Detect which cell encompasses the target text, then output its (x, y) center coordinate. 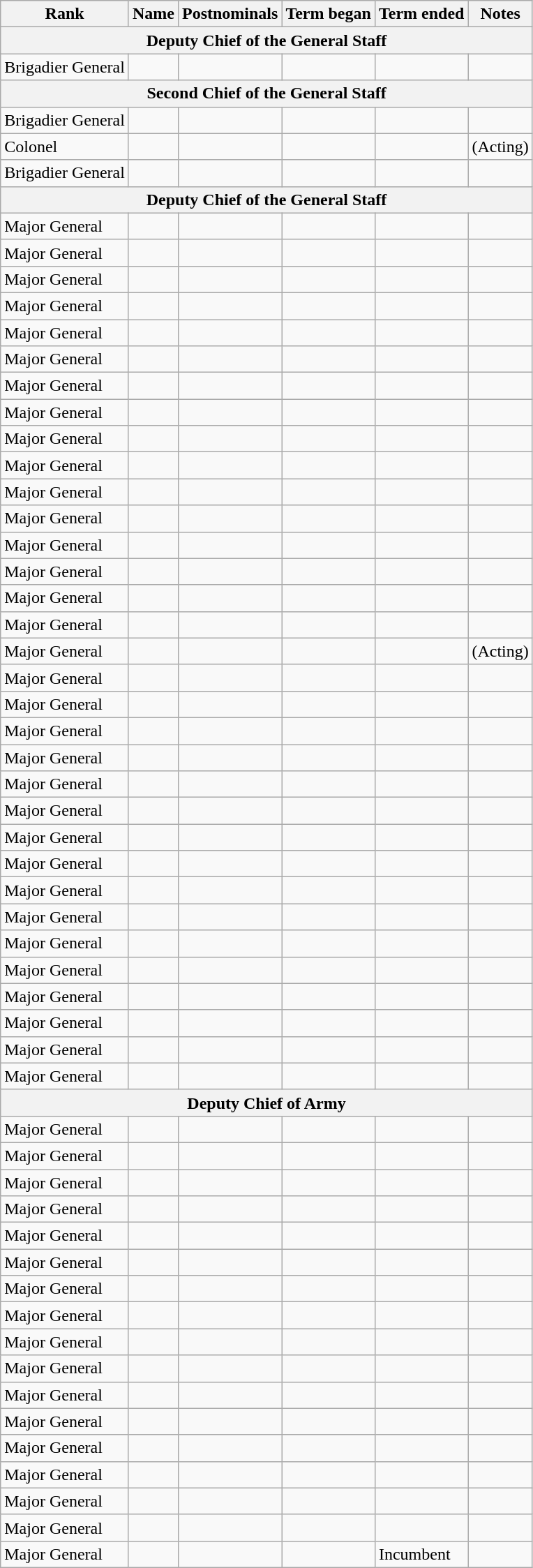
Colonel (65, 147)
Rank (65, 14)
Second Chief of the General Staff (266, 94)
Term ended (421, 14)
Notes (500, 14)
Deputy Chief of Army (266, 1103)
Postnominals (230, 14)
Term began (329, 14)
Incumbent (421, 1554)
Name (153, 14)
